Locate the cell with the specified text and output its [X, Y] center coordinate. 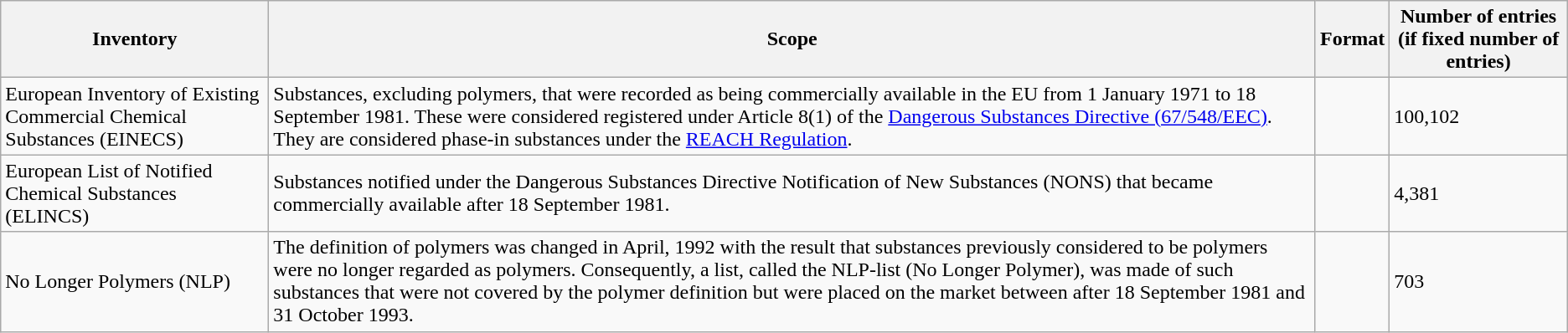
Format [1352, 39]
Inventory [135, 39]
Number of entries (if fixed number of entries) [1478, 39]
European List of Notified Chemical Substances (ELINCS) [135, 193]
European Inventory of Existing Commercial Chemical Substances (EINECS) [135, 116]
No Longer Polymers (NLP) [135, 281]
4,381 [1478, 193]
Scope [792, 39]
703 [1478, 281]
100,102 [1478, 116]
